Locate the cell with the specified text and output its [X, Y] center coordinate. 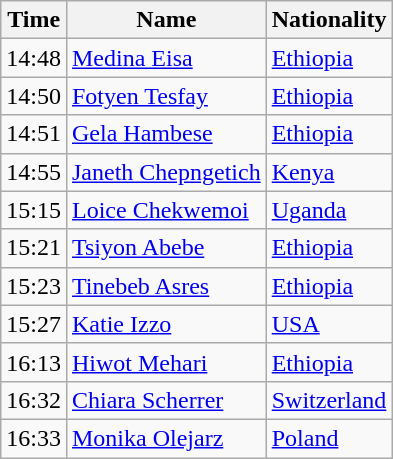
Fotyen Tesfay [166, 96]
Katie Izzo [166, 324]
Gela Hambese [166, 134]
Hiwot Mehari [166, 362]
Monika Olejarz [166, 438]
USA [329, 324]
Loice Chekwemoi [166, 210]
Kenya [329, 172]
16:33 [34, 438]
Tinebeb Asres [166, 286]
15:15 [34, 210]
15:27 [34, 324]
16:32 [34, 400]
Medina Eisa [166, 58]
14:55 [34, 172]
14:48 [34, 58]
Janeth Chepngetich [166, 172]
Time [34, 20]
Uganda [329, 210]
Poland [329, 438]
15:21 [34, 248]
14:51 [34, 134]
Name [166, 20]
Tsiyon Abebe [166, 248]
15:23 [34, 286]
16:13 [34, 362]
14:50 [34, 96]
Nationality [329, 20]
Switzerland [329, 400]
Chiara Scherrer [166, 400]
